Search for the cell housing the specified text and yield its [X, Y] center coordinate. 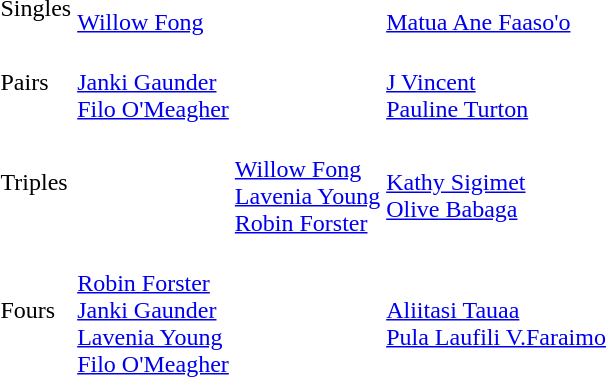
Janki GaunderFilo O'Meagher [154, 82]
Willow FongLavenia YoungRobin Forster [307, 182]
